From the cell containing the given text, extract its center point as (x, y) coordinate. 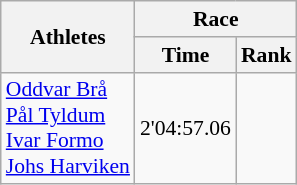
Athletes (68, 36)
Oddvar BråPål TyldumIvar FormoJohs Harviken (68, 128)
2'04:57.06 (186, 128)
Race (216, 19)
Time (186, 55)
Rank (266, 55)
